For the text-containing cell, return its midpoint in [x, y] coordinate format. 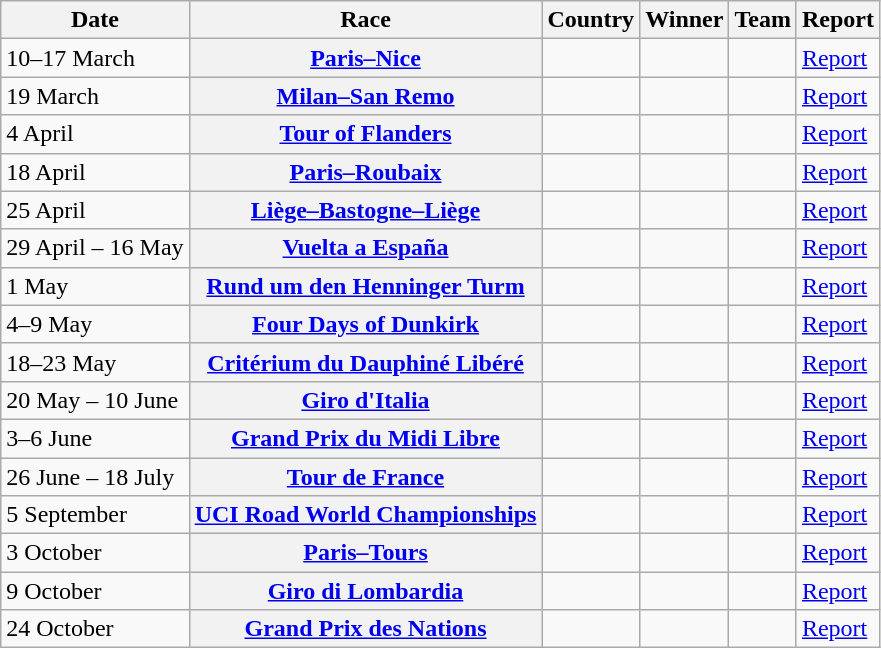
Milan–San Remo [366, 96]
Paris–Nice [366, 58]
Team [763, 20]
25 April [95, 210]
Vuelta a España [366, 248]
Paris–Tours [366, 553]
Tour de France [366, 477]
18 April [95, 172]
19 March [95, 96]
3 October [95, 553]
Giro d'Italia [366, 400]
Tour of Flanders [366, 134]
Date [95, 20]
3–6 June [95, 438]
Grand Prix du Midi Libre [366, 438]
29 April – 16 May [95, 248]
Paris–Roubaix [366, 172]
4–9 May [95, 324]
1 May [95, 286]
Giro di Lombardia [366, 591]
10–17 March [95, 58]
Race [366, 20]
9 October [95, 591]
Winner [684, 20]
18–23 May [95, 362]
Rund um den Henninger Turm [366, 286]
5 September [95, 515]
Country [591, 20]
UCI Road World Championships [366, 515]
Four Days of Dunkirk [366, 324]
Critérium du Dauphiné Libéré [366, 362]
24 October [95, 629]
Grand Prix des Nations [366, 629]
4 April [95, 134]
Liège–Bastogne–Liège [366, 210]
26 June – 18 July [95, 477]
20 May – 10 June [95, 400]
